Scan for the cell matching the given text and deliver its (x, y) coordinate at center. 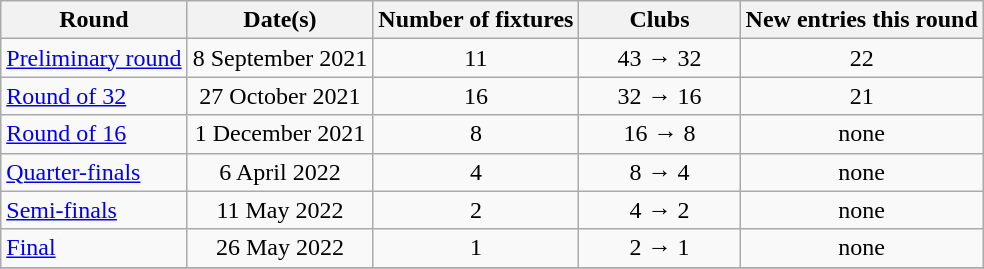
1 (476, 248)
Round (94, 20)
Round of 16 (94, 134)
11 (476, 58)
43 → 32 (660, 58)
Clubs (660, 20)
11 May 2022 (280, 210)
Number of fixtures (476, 20)
Semi-finals (94, 210)
32 → 16 (660, 96)
6 April 2022 (280, 172)
Round of 32 (94, 96)
16 → 8 (660, 134)
8 September 2021 (280, 58)
16 (476, 96)
8 (476, 134)
4 → 2 (660, 210)
2 (476, 210)
Final (94, 248)
Preliminary round (94, 58)
4 (476, 172)
Quarter-finals (94, 172)
26 May 2022 (280, 248)
21 (862, 96)
1 December 2021 (280, 134)
2 → 1 (660, 248)
Date(s) (280, 20)
27 October 2021 (280, 96)
8 → 4 (660, 172)
22 (862, 58)
New entries this round (862, 20)
